Capture the cell that displays the provided text and extract its [X, Y] central coordinate. 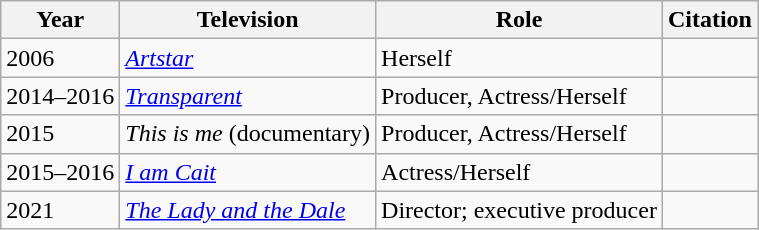
2006 [60, 58]
Artstar [248, 58]
Citation [710, 20]
2015–2016 [60, 172]
2021 [60, 210]
The Lady and the Dale [248, 210]
I am Cait [248, 172]
Herself [520, 58]
Actress/Herself [520, 172]
Director; executive producer [520, 210]
2014–2016 [60, 96]
Television [248, 20]
This is me (documentary) [248, 134]
Year [60, 20]
Transparent [248, 96]
2015 [60, 134]
Role [520, 20]
